Capture the cell that displays the provided text and extract its (x, y) central coordinate. 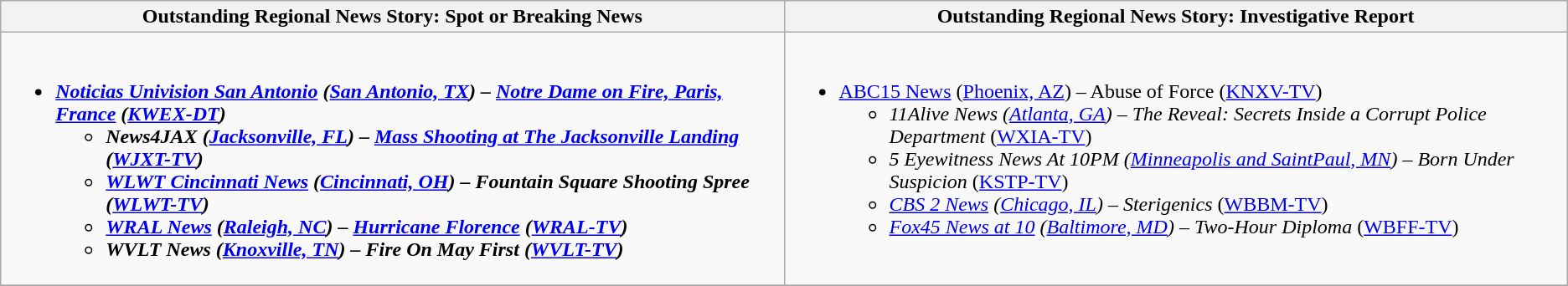
Outstanding Regional News Story: Spot or Breaking News (392, 17)
Outstanding Regional News Story: Investigative Report (1176, 17)
